For the text-containing cell, return its midpoint in [x, y] coordinate format. 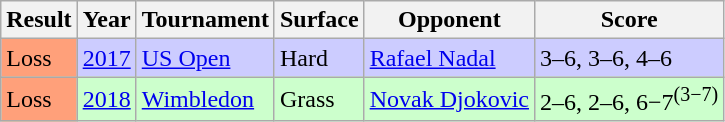
3–6, 3–6, 4–6 [630, 58]
Novak Djokovic [449, 100]
Tournament [205, 20]
Wimbledon [205, 100]
Hard [319, 58]
Result [39, 20]
US Open [205, 58]
Score [630, 20]
2017 [106, 58]
Surface [319, 20]
Rafael Nadal [449, 58]
Opponent [449, 20]
Year [106, 20]
2018 [106, 100]
2–6, 2–6, 6−7(3−7) [630, 100]
Grass [319, 100]
